Return the (x, y) coordinate for the center point of the cell that contains the specified text.  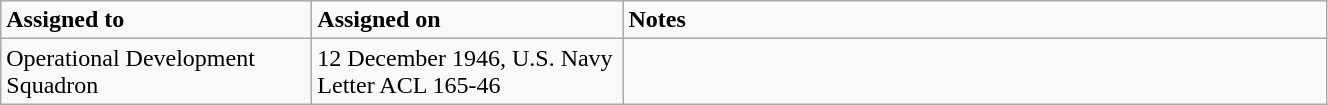
Assigned to (156, 20)
Notes (975, 20)
Assigned on (468, 20)
Operational Development Squadron (156, 72)
12 December 1946, U.S. Navy Letter ACL 165-46 (468, 72)
